Capture the cell that displays the provided text and extract its [x, y] central coordinate. 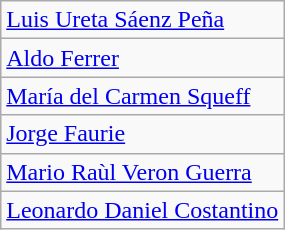
Aldo Ferrer [142, 58]
Mario Raùl Veron Guerra [142, 172]
María del Carmen Squeff [142, 96]
Leonardo Daniel Costantino [142, 210]
Luis Ureta Sáenz Peña [142, 20]
Jorge Faurie [142, 134]
